Output the [X, Y] coordinate of the center of the cell containing the given text.  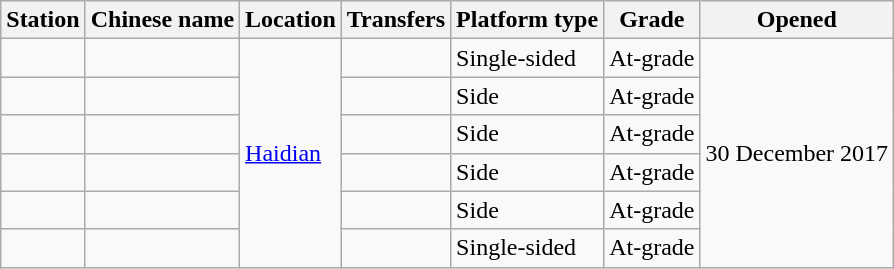
Opened [797, 20]
Chinese name [162, 20]
Station [43, 20]
Transfers [396, 20]
30 December 2017 [797, 153]
Grade [652, 20]
Platform type [528, 20]
Haidian [291, 153]
Location [291, 20]
